Return [X, Y] of the center of cell containing provided text 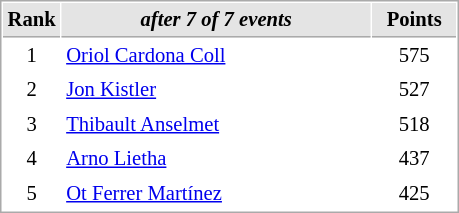
Ot Ferrer Martínez [216, 194]
518 [414, 124]
Rank [32, 20]
after 7 of 7 events [216, 20]
5 [32, 194]
437 [414, 158]
527 [414, 90]
Thibault Anselmet [216, 124]
575 [414, 56]
4 [32, 158]
1 [32, 56]
425 [414, 194]
Jon Kistler [216, 90]
3 [32, 124]
2 [32, 90]
Arno Lietha [216, 158]
Oriol Cardona Coll [216, 56]
Points [414, 20]
